Extract the (X, Y) coordinate from the center of the cell holding the provided text.  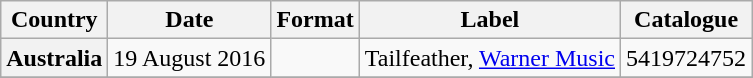
5419724752 (686, 58)
Country (54, 20)
Label (490, 20)
Date (190, 20)
19 August 2016 (190, 58)
Catalogue (686, 20)
Tailfeather, Warner Music (490, 58)
Format (315, 20)
Australia (54, 58)
